Find where the given text appears and provide that cell's center as (x, y) coordinate. 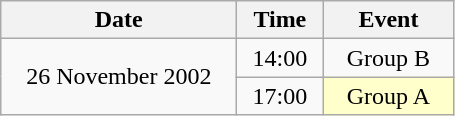
Group B (388, 58)
Event (388, 20)
Date (119, 20)
26 November 2002 (119, 77)
Group A (388, 96)
Time (280, 20)
14:00 (280, 58)
17:00 (280, 96)
